Return the [X, Y] coordinate for the center point of the cell that contains the specified text.  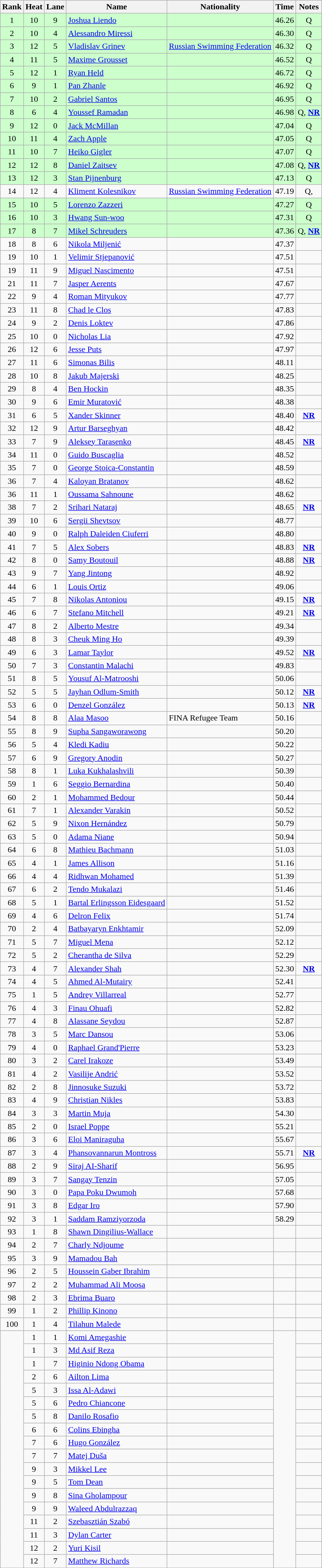
92 [12, 1218]
61 [12, 810]
Zach Apple [116, 138]
Ben Hockin [116, 389]
35 [12, 468]
Stan Pijnenburg [116, 178]
Sangay Tenzin [116, 1179]
Ailton Lima [116, 1377]
67 [12, 889]
81 [12, 1074]
Constantin Malachi [116, 665]
Siraj AI-Sharif [116, 1166]
Szebasztián Szabó [116, 1522]
34 [12, 455]
50.79 [285, 824]
Oussama Sahnoune [116, 494]
Joshua Liendo [116, 20]
47.67 [285, 283]
Stefano Mitchell [116, 613]
Marc Dansou [116, 1034]
51.52 [285, 903]
Name [116, 7]
48.92 [285, 573]
Heiko Gigler [116, 152]
Higinio Ndong Obama [116, 1363]
80 [12, 1061]
46.92 [285, 86]
47.13 [285, 178]
Ahmed Al-Mutairy [116, 981]
51.03 [285, 850]
75 [12, 995]
Yang Jintong [116, 573]
Jinnosuke Suzuki [116, 1087]
88 [12, 1166]
Cheuk Ming Ho [116, 639]
99 [12, 1311]
50 [12, 665]
48.65 [285, 507]
Christian Nikles [116, 1100]
55.67 [285, 1140]
32 [12, 428]
45 [12, 600]
Mikel Schreuders [116, 231]
49.06 [285, 587]
51.46 [285, 889]
48 [12, 639]
Lane [55, 7]
53.52 [285, 1074]
51 [12, 679]
Artur Barseghyan [116, 428]
27 [12, 362]
Supha Sangaworawong [116, 731]
85 [12, 1126]
48.11 [285, 362]
50.27 [285, 758]
50.20 [285, 731]
Phansovannarun Montross [116, 1153]
Finau Ohuafi [116, 1008]
58 [12, 771]
Alex Sobers [116, 547]
Rank [12, 7]
55 [12, 731]
13 [12, 178]
Vasilije Andrić [116, 1074]
Ridhwan Mohamed [116, 876]
Komi Amegashie [116, 1337]
17 [12, 231]
Raphael Grand'Pierre [116, 1048]
50.44 [285, 797]
95 [12, 1258]
14 [12, 191]
53.72 [285, 1087]
49 [12, 652]
50.94 [285, 837]
72 [12, 955]
48.80 [285, 534]
Issa Al-Adawi [116, 1390]
Lorenzo Zazzeri [116, 205]
49.39 [285, 639]
21 [12, 283]
49.52 [285, 652]
46 [12, 613]
Simonas Bilis [116, 362]
90 [12, 1192]
Hwang Sun-woo [116, 218]
24 [12, 323]
64 [12, 850]
Mamadou Bah [116, 1258]
Adama Niane [116, 837]
51.39 [285, 876]
Eloi Maniraguha [116, 1140]
Jakub Majerski [116, 375]
18 [12, 244]
63 [12, 837]
47.83 [285, 310]
53 [12, 705]
51.16 [285, 863]
93 [12, 1232]
Time [285, 7]
Sina Gholampour [116, 1495]
76 [12, 1008]
Waleed Abdulrazzaq [116, 1508]
65 [12, 863]
86 [12, 1140]
52.29 [285, 955]
96 [12, 1271]
Dylan Carter [116, 1535]
50.06 [285, 679]
49.21 [285, 613]
Matej Duša [116, 1456]
Yousuf Al-Matrooshi [116, 679]
53.06 [285, 1034]
53.83 [285, 1100]
48.77 [285, 520]
Youssef Ramadan [116, 112]
47.77 [285, 297]
Tilahun Malede [116, 1324]
Lamar Taylor [116, 652]
Charly Ndjoume [116, 1245]
Colins Ebingha [116, 1430]
Sergii Shevtsov [116, 520]
50.13 [285, 705]
Alassane Seydou [116, 1021]
50.16 [285, 718]
33 [12, 442]
46.98 [285, 112]
47.07 [285, 152]
62 [12, 824]
Delron Felix [116, 916]
Emir Muratović [116, 402]
Edgar Iro [116, 1205]
57.90 [285, 1205]
68 [12, 903]
Jack McMillan [116, 125]
46.26 [285, 20]
15 [12, 205]
48.25 [285, 375]
Miguel Mena [116, 942]
50.22 [285, 744]
Cherantha de Silva [116, 955]
Q, [309, 191]
George Stoica-Constantin [116, 468]
FINA Refugee Team [220, 718]
Matthew Richards [116, 1561]
Daniel Zaitsev [116, 165]
29 [12, 389]
Ralph Daleiden Ciuferri [116, 534]
Nicholas Lia [116, 336]
Xander Skinner [116, 415]
31 [12, 415]
Gabriel Santos [116, 99]
42 [12, 560]
Denis Loktev [116, 323]
56.95 [285, 1166]
48.42 [285, 428]
55.21 [285, 1126]
74 [12, 981]
Alexander Shah [116, 968]
87 [12, 1153]
48.38 [285, 402]
Alberto Mestre [116, 626]
51.74 [285, 916]
Houssein Gaber Ibrahim [116, 1271]
Jayhan Odlum-Smith [116, 692]
47.19 [285, 191]
53.23 [285, 1048]
47.97 [285, 349]
Heat [34, 7]
59 [12, 784]
57.05 [285, 1179]
Bartal Erlingsson Eidesgaard [116, 903]
Pedro Chiancone [116, 1403]
50.39 [285, 771]
48.52 [285, 455]
Mikkel Lee [116, 1469]
Guido Buscaglia [116, 455]
73 [12, 968]
46.32 [285, 46]
70 [12, 929]
52.41 [285, 981]
52.30 [285, 968]
Nixon Hernández [116, 824]
40 [12, 534]
Srihari Nataraj [116, 507]
91 [12, 1205]
50.12 [285, 692]
Saddam Ramziyorzoda [116, 1218]
52.77 [285, 995]
71 [12, 942]
Kliment Kolesnikov [116, 191]
47.04 [285, 125]
25 [12, 336]
54 [12, 718]
78 [12, 1034]
98 [12, 1298]
48.59 [285, 468]
Ebrima Buaro [116, 1298]
Kaloyan Bratanov [116, 481]
16 [12, 218]
James Allison [116, 863]
82 [12, 1087]
Andrey Villarreal [116, 995]
56 [12, 744]
Carel Irakoze [116, 1061]
50.52 [285, 810]
Alaa Masoo [116, 718]
Ryan Held [116, 73]
43 [12, 573]
84 [12, 1113]
Maxime Grousset [116, 60]
Vladislav Grinev [116, 46]
58.29 [285, 1218]
Md Asif Reza [116, 1350]
47.31 [285, 218]
48.83 [285, 547]
Batbayaryn Enkhtamir [116, 929]
47.86 [285, 323]
47.37 [285, 244]
Mathieu Bachmann [116, 850]
48.35 [285, 389]
47.92 [285, 336]
Chad le Clos [116, 310]
Aleksey Tarasenko [116, 442]
48.88 [285, 560]
Luka Kukhalashvili [116, 771]
52 [12, 692]
79 [12, 1048]
89 [12, 1179]
55.71 [285, 1153]
49.83 [285, 665]
Notes [309, 7]
46.52 [285, 60]
94 [12, 1245]
Gregory Anodin [116, 758]
Phillip Kinono [116, 1311]
28 [12, 375]
Mohammed Bedour [116, 797]
41 [12, 547]
Pan Zhanle [116, 86]
44 [12, 587]
66 [12, 876]
Samy Boutouil [116, 560]
Yuri Kisil [116, 1548]
39 [12, 520]
22 [12, 297]
Alexander Varakin [116, 810]
47.36 [285, 231]
Nikolas Antoniou [116, 600]
53.49 [285, 1061]
38 [12, 507]
Roman Mityukov [116, 297]
52.09 [285, 929]
Jesse Puts [116, 349]
52.12 [285, 942]
Seggio Bernardina [116, 784]
48.40 [285, 415]
46.30 [285, 33]
Kledi Kadiu [116, 744]
Nationality [220, 7]
60 [12, 797]
Jasper Aerents [116, 283]
23 [12, 310]
Hugo González [116, 1443]
52.87 [285, 1021]
49.15 [285, 600]
Tendo Mukalazi [116, 889]
Nikola Miljenić [116, 244]
97 [12, 1285]
46.72 [285, 73]
Shawn Dingilius-Wallace [116, 1232]
Israel Poppe [116, 1126]
46.95 [285, 99]
83 [12, 1100]
47 [12, 626]
47.05 [285, 138]
50.40 [285, 784]
Tom Dean [116, 1482]
Velimir Stjepanović [116, 257]
57.68 [285, 1192]
Denzel González [116, 705]
Martin Muja [116, 1113]
47.27 [285, 205]
Danilo Rosafio [116, 1416]
Muhammad Ali Moosa [116, 1285]
52.82 [285, 1008]
49.34 [285, 626]
Miguel Nascimento [116, 270]
54.30 [285, 1113]
Alessandro Miressi [116, 33]
Louis Ortiz [116, 587]
69 [12, 916]
48.45 [285, 442]
57 [12, 758]
26 [12, 349]
47.08 [285, 165]
100 [12, 1324]
77 [12, 1021]
Papa Poku Dwumoh [116, 1192]
30 [12, 402]
